Locate the cell with the specified text and output its (X, Y) center coordinate. 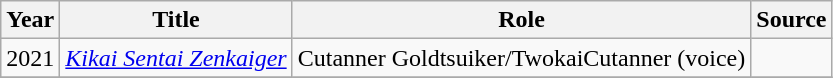
Year (30, 20)
Kikai Sentai Zenkaiger (176, 58)
2021 (30, 58)
Cutanner Goldtsuiker/TwokaiCutanner (voice) (522, 58)
Role (522, 20)
Title (176, 20)
Source (792, 20)
